Return (X, Y) of the center of cell containing provided text 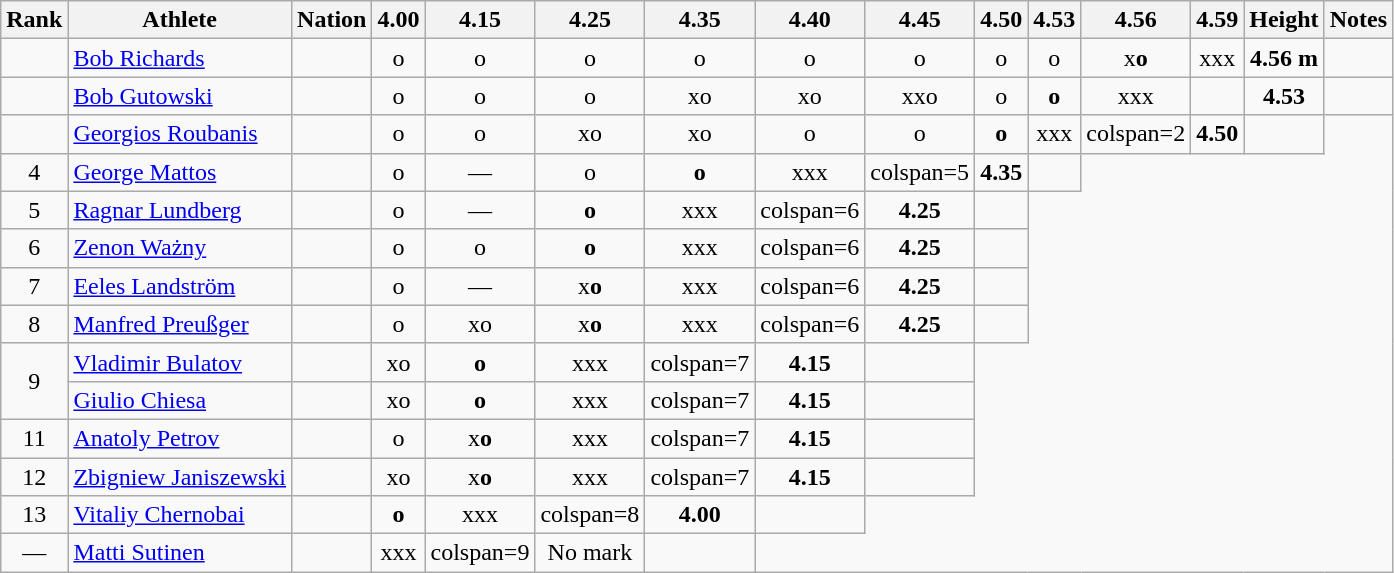
Notes (1358, 20)
Nation (332, 20)
Vladimir Bulatov (180, 362)
No mark (590, 553)
Height (1284, 20)
8 (34, 324)
6 (34, 248)
Eeles Landström (180, 286)
9 (34, 381)
5 (34, 210)
Athlete (180, 20)
Bob Richards (180, 58)
colspan=2 (1136, 134)
colspan=9 (480, 553)
Zenon Ważny (180, 248)
Giulio Chiesa (180, 400)
7 (34, 286)
Anatoly Petrov (180, 438)
George Mattos (180, 172)
Georgios Roubanis (180, 134)
4.56 (1136, 20)
Bob Gutowski (180, 96)
Rank (34, 20)
xxo (920, 96)
colspan=5 (920, 172)
4.59 (1218, 20)
Matti Sutinen (180, 553)
4.45 (920, 20)
Manfred Preußger (180, 324)
Vitaliy Chernobai (180, 515)
colspan=8 (590, 515)
13 (34, 515)
Ragnar Lundberg (180, 210)
4 (34, 172)
Zbigniew Janiszewski (180, 477)
4.56 m (1284, 58)
12 (34, 477)
4.40 (810, 20)
11 (34, 438)
